Locate the cell with the specified text and output its [X, Y] center coordinate. 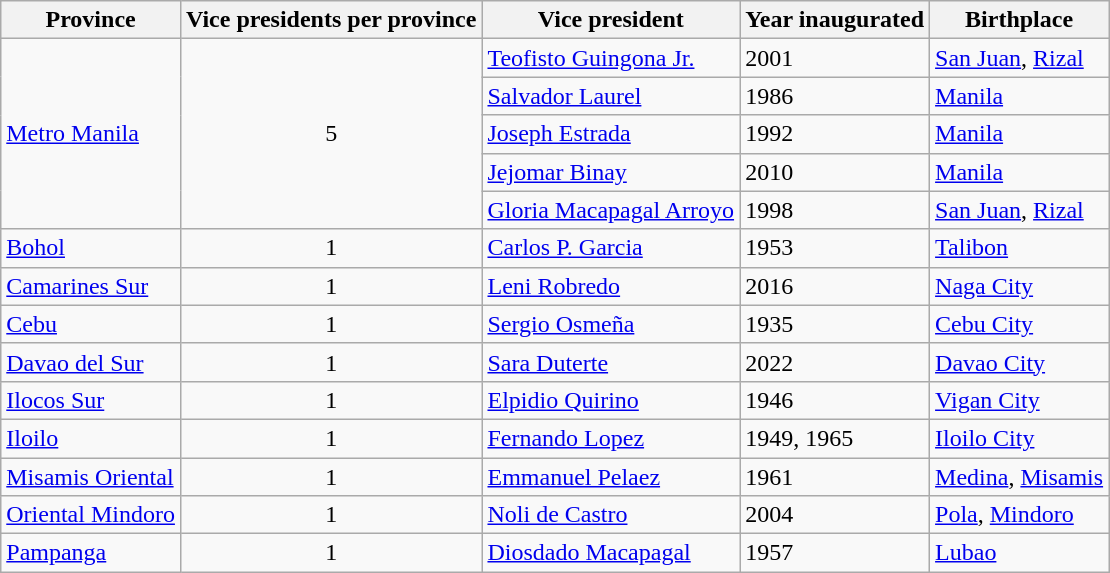
Salvador Laurel [611, 96]
1935 [835, 324]
Gloria Macapagal Arroyo [611, 210]
Ilocos Sur [91, 400]
Medina, Misamis [1020, 477]
Lubao [1020, 553]
Bohol [91, 248]
5 [331, 134]
Misamis Oriental [91, 477]
Vice presidents per province [331, 20]
Iloilo [91, 438]
Birthplace [1020, 20]
Year inaugurated [835, 20]
Sergio Osmeña [611, 324]
Sara Duterte [611, 362]
Davao del Sur [91, 362]
2001 [835, 58]
1953 [835, 248]
2004 [835, 515]
Naga City [1020, 286]
Davao City [1020, 362]
Cebu [91, 324]
Diosdado Macapagal [611, 553]
Talibon [1020, 248]
Fernando Lopez [611, 438]
1986 [835, 96]
Vice president [611, 20]
1946 [835, 400]
Joseph Estrada [611, 134]
Noli de Castro [611, 515]
Metro Manila [91, 134]
Jejomar Binay [611, 172]
Pampanga [91, 553]
Camarines Sur [91, 286]
Carlos P. Garcia [611, 248]
1992 [835, 134]
Iloilo City [1020, 438]
Leni Robredo [611, 286]
Cebu City [1020, 324]
2016 [835, 286]
2010 [835, 172]
Pola, Mindoro [1020, 515]
1961 [835, 477]
1998 [835, 210]
1949, 1965 [835, 438]
Vigan City [1020, 400]
Elpidio Quirino [611, 400]
Emmanuel Pelaez [611, 477]
Oriental Mindoro [91, 515]
2022 [835, 362]
Teofisto Guingona Jr. [611, 58]
1957 [835, 553]
Province [91, 20]
